For the text-containing cell, return its midpoint in (X, Y) coordinate format. 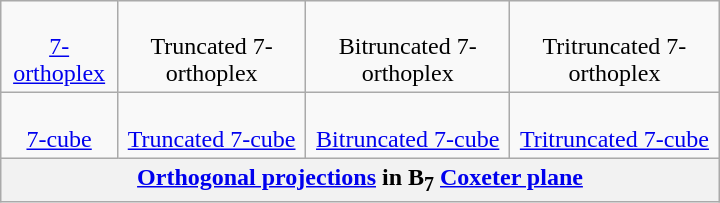
Truncated 7-orthoplex (211, 47)
Bitruncated 7-cube (408, 126)
7-cube (60, 126)
Orthogonal projections in B7 Coxeter plane (360, 180)
Tritruncated 7-cube (615, 126)
Bitruncated 7-orthoplex (408, 47)
Truncated 7-cube (211, 126)
Tritruncated 7-orthoplex (615, 47)
7-orthoplex (60, 47)
